Provide the [x, y] coordinate of the cell's center where the given text is located.  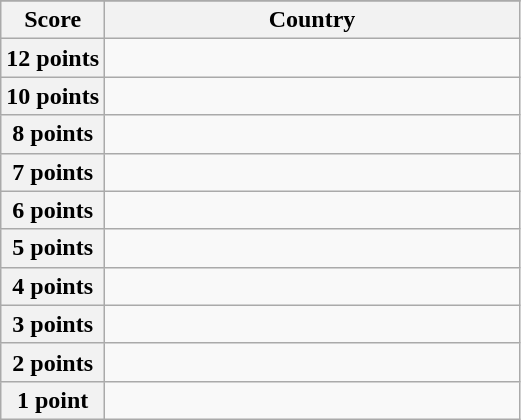
1 point [53, 400]
7 points [53, 172]
6 points [53, 210]
2 points [53, 362]
Country [312, 20]
Score [53, 20]
12 points [53, 58]
8 points [53, 134]
3 points [53, 324]
5 points [53, 248]
10 points [53, 96]
4 points [53, 286]
